Extract the [X, Y] coordinate from the center of the cell holding the provided text.  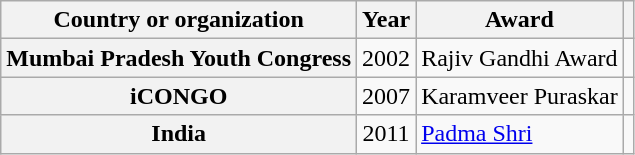
iCONGO [179, 96]
Mumbai Pradesh Youth Congress [179, 58]
Year [386, 20]
2011 [386, 134]
Padma Shri [520, 134]
2007 [386, 96]
2002 [386, 58]
Rajiv Gandhi Award [520, 58]
Karamveer Puraskar [520, 96]
Award [520, 20]
India [179, 134]
Country or organization [179, 20]
